Locate the cell with the specified text and output its [X, Y] center coordinate. 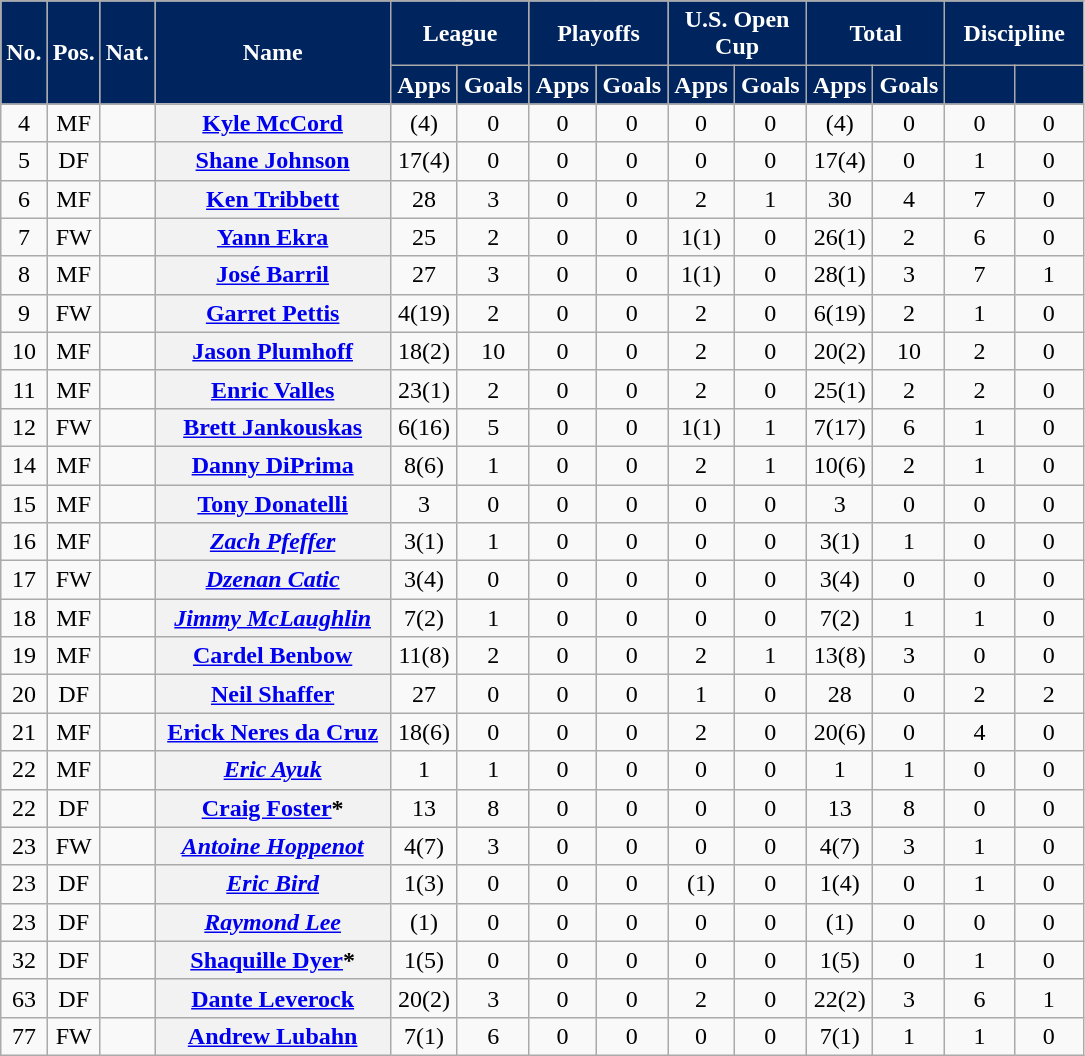
30 [840, 199]
19 [24, 656]
League [460, 34]
Zach Pfeffer [273, 542]
22(2) [840, 998]
Brett Jankouskas [273, 427]
Enric Valles [273, 389]
63 [24, 998]
11(8) [424, 656]
28(1) [840, 275]
Craig Foster* [273, 808]
25(1) [840, 389]
10(6) [840, 465]
Playoffs [598, 34]
Ken Tribbett [273, 199]
Dzenan Catic [273, 580]
18(2) [424, 351]
Yann Ekra [273, 237]
13(8) [840, 656]
14 [24, 465]
Eric Ayuk [273, 770]
20(6) [840, 732]
Discipline [1014, 34]
11 [24, 389]
7(17) [840, 427]
32 [24, 960]
Eric Bird [273, 884]
77 [24, 1036]
Pos. [74, 52]
Neil Shaffer [273, 694]
18(6) [424, 732]
4(19) [424, 313]
9 [24, 313]
Jason Plumhoff [273, 351]
18 [24, 618]
6(19) [840, 313]
20 [24, 694]
Jimmy McLaughlin [273, 618]
Raymond Lee [273, 922]
U.S. Open Cup [738, 34]
1(3) [424, 884]
Antoine Hoppenot [273, 846]
25 [424, 237]
Shaquille Dyer* [273, 960]
16 [24, 542]
Shane Johnson [273, 161]
Cardel Benbow [273, 656]
Tony Donatelli [273, 503]
17 [24, 580]
Total [876, 34]
José Barril [273, 275]
8(6) [424, 465]
Garret Pettis [273, 313]
No. [24, 52]
15 [24, 503]
Danny DiPrima [273, 465]
23(1) [424, 389]
6(16) [424, 427]
Nat. [127, 52]
Dante Leverock [273, 998]
21 [24, 732]
1(4) [840, 884]
Andrew Lubahn [273, 1036]
26(1) [840, 237]
Erick Neres da Cruz [273, 732]
Kyle McCord [273, 123]
12 [24, 427]
Name [273, 52]
